From the cell containing the given text, extract its center point as (x, y) coordinate. 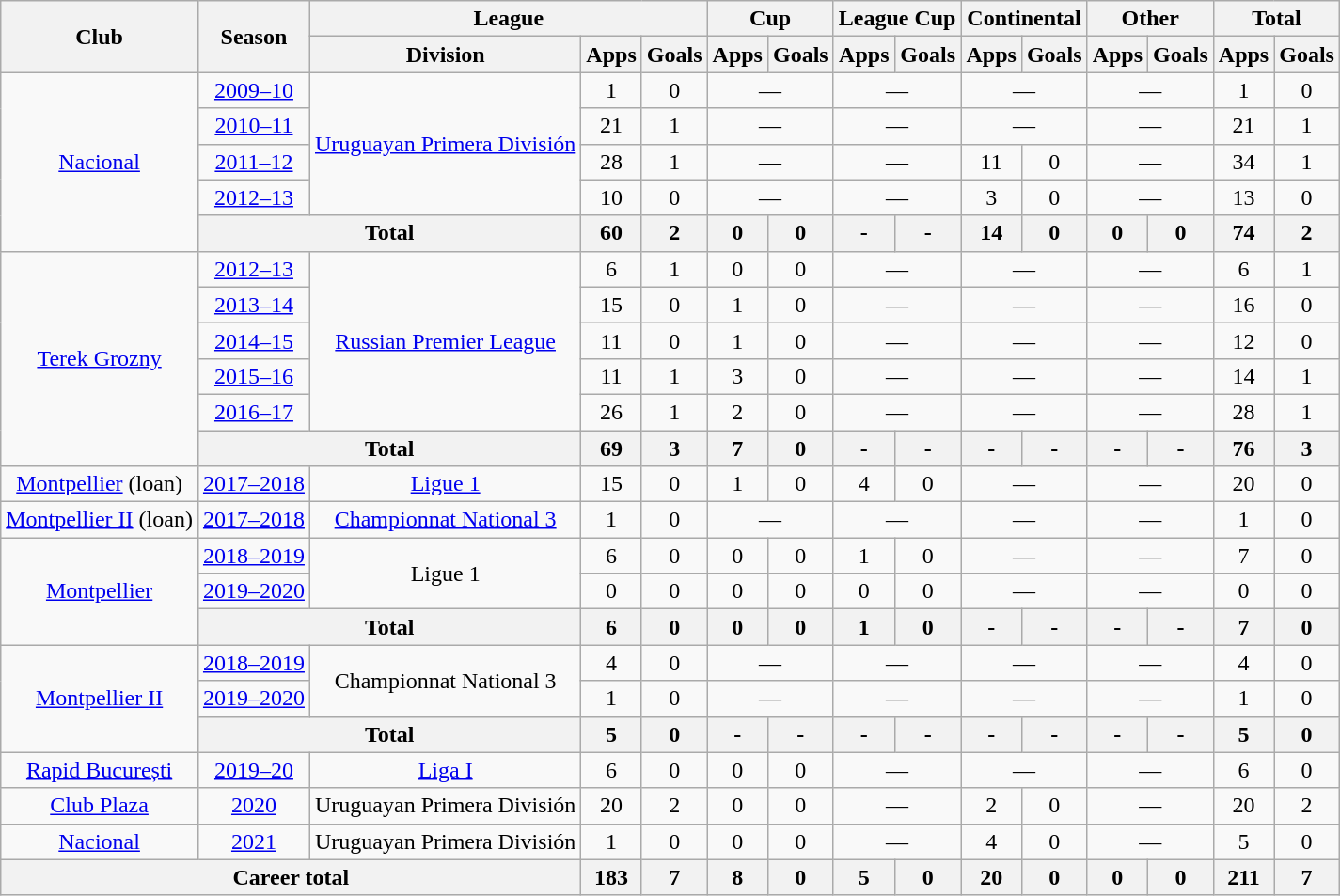
Terek Grozny (100, 358)
Liga I (445, 770)
10 (611, 197)
2009–10 (254, 90)
Russian Premier League (445, 340)
69 (611, 448)
Montpellier II (loan) (100, 520)
13 (1243, 197)
2016–17 (254, 412)
2014–15 (254, 340)
Cup (770, 19)
2021 (254, 841)
Montpellier (100, 591)
2015–16 (254, 376)
60 (611, 233)
211 (1243, 877)
2013–14 (254, 305)
League Cup (897, 19)
74 (1243, 233)
2011–12 (254, 162)
26 (611, 412)
Rapid București (100, 770)
183 (611, 877)
League (508, 19)
Season (254, 37)
Continental (1024, 19)
Division (445, 55)
12 (1243, 340)
8 (737, 877)
Montpellier II (100, 699)
2020 (254, 806)
2010–11 (254, 126)
Club (100, 37)
2019–20 (254, 770)
Other (1150, 19)
Montpellier (loan) (100, 484)
16 (1243, 305)
34 (1243, 162)
76 (1243, 448)
Club Plaza (100, 806)
Career total (292, 877)
